Search for the cell housing the specified text and yield its [x, y] center coordinate. 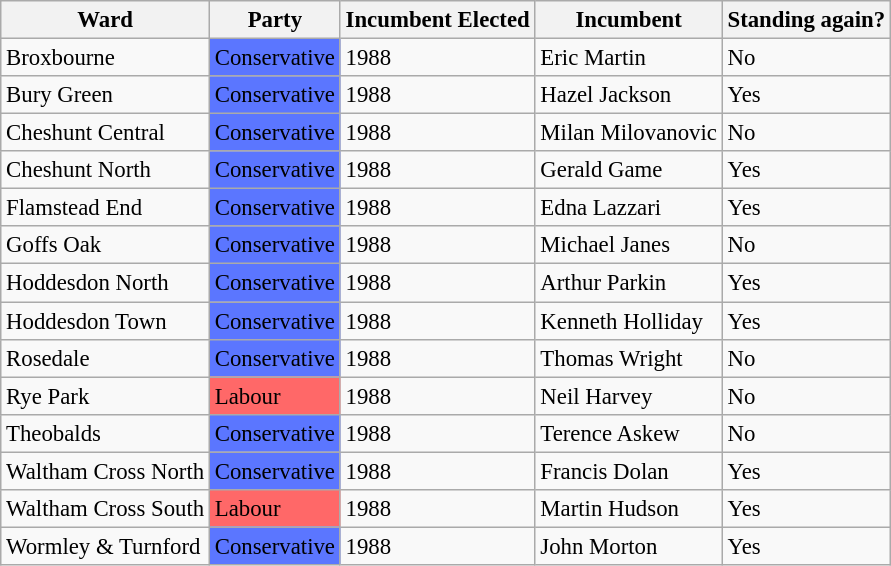
Waltham Cross North [106, 471]
Ward [106, 20]
Standing again? [806, 20]
Cheshunt North [106, 170]
Broxbourne [106, 58]
Party [274, 20]
Arthur Parkin [628, 283]
Edna Lazzari [628, 208]
Rosedale [106, 358]
Thomas Wright [628, 358]
Hoddesdon Town [106, 321]
Theobalds [106, 433]
Francis Dolan [628, 471]
Eric Martin [628, 58]
John Morton [628, 546]
Incumbent [628, 20]
Hazel Jackson [628, 95]
Kenneth Holliday [628, 321]
Flamstead End [106, 208]
Gerald Game [628, 170]
Milan Milovanovic [628, 133]
Michael Janes [628, 245]
Bury Green [106, 95]
Incumbent Elected [438, 20]
Waltham Cross South [106, 509]
Goffs Oak [106, 245]
Rye Park [106, 396]
Wormley & Turnford [106, 546]
Neil Harvey [628, 396]
Hoddesdon North [106, 283]
Terence Askew [628, 433]
Cheshunt Central [106, 133]
Martin Hudson [628, 509]
